Provide the [X, Y] coordinate of the cell's center where the given text is located.  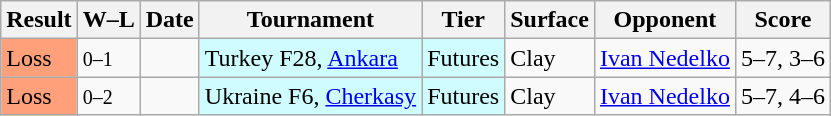
W–L [108, 20]
Score [782, 20]
Opponent [664, 20]
Ukraine F6, Cherkasy [310, 96]
Surface [550, 20]
Tournament [310, 20]
Date [170, 20]
0–1 [108, 58]
0–2 [108, 96]
Turkey F28, Ankara [310, 58]
Result [39, 20]
5–7, 4–6 [782, 96]
5–7, 3–6 [782, 58]
Tier [464, 20]
